Return the (X, Y) coordinate for the center point of the cell that contains the specified text.  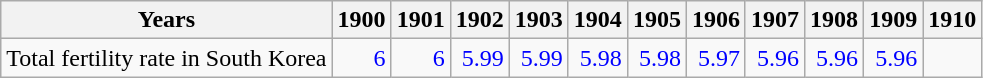
1905 (656, 20)
Total fertility rate in South Korea (166, 58)
1900 (362, 20)
1910 (952, 20)
1909 (894, 20)
5.97 (716, 58)
1908 (834, 20)
1902 (480, 20)
1906 (716, 20)
1904 (598, 20)
1903 (538, 20)
1907 (774, 20)
Years (166, 20)
1901 (420, 20)
